Find where the given text appears and provide that cell's center as [X, Y] coordinate. 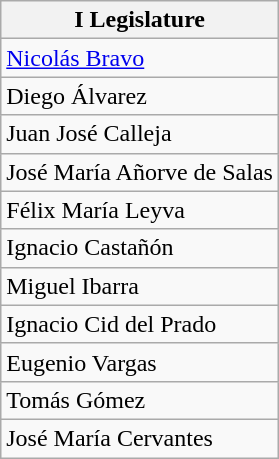
Félix María Leyva [140, 210]
Ignacio Cid del Prado [140, 324]
José María Añorve de Salas [140, 172]
I Legislature [140, 20]
Juan José Calleja [140, 134]
José María Cervantes [140, 438]
Nicolás Bravo [140, 58]
Miguel Ibarra [140, 286]
Ignacio Castañón [140, 248]
Tomás Gómez [140, 400]
Diego Álvarez [140, 96]
Eugenio Vargas [140, 362]
